Pinpoint the cell where the given text exists, returning its [X, Y] midpoint coordinate. 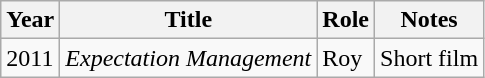
Notes [430, 20]
Short film [430, 58]
Title [188, 20]
Expectation Management [188, 58]
2011 [30, 58]
Roy [346, 58]
Year [30, 20]
Role [346, 20]
